For the text-containing cell, return its midpoint in [x, y] coordinate format. 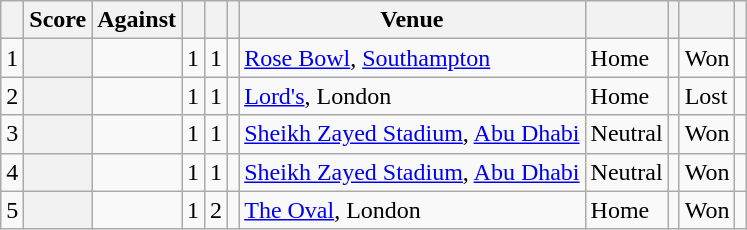
Score [58, 20]
Venue [412, 20]
The Oval, London [412, 210]
Lord's, London [412, 96]
Rose Bowl, Southampton [412, 58]
5 [12, 210]
Lost [707, 96]
3 [12, 134]
4 [12, 172]
Against [137, 20]
